Scan for the cell matching the given text and deliver its [X, Y] coordinate at center. 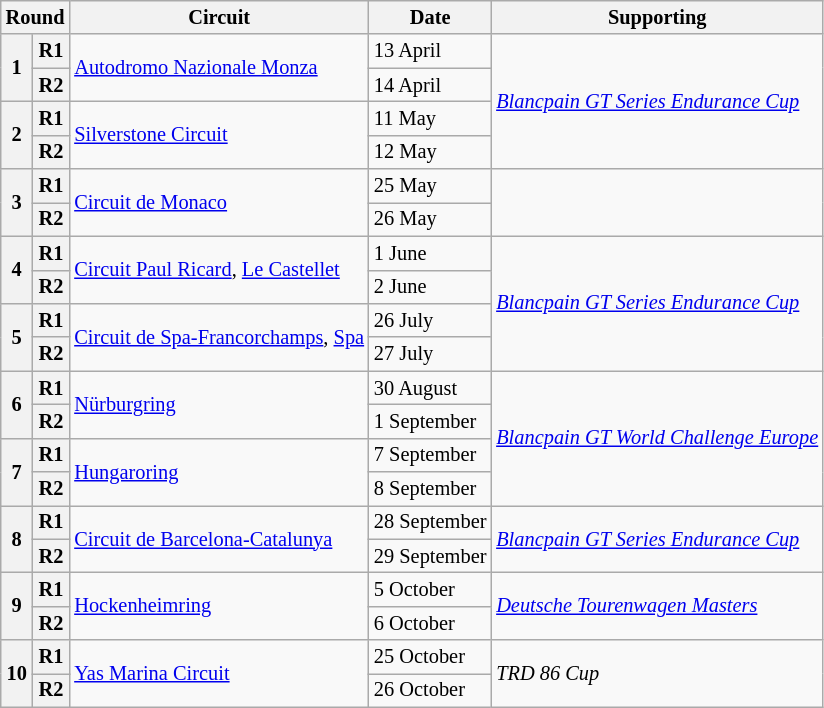
25 May [430, 186]
8 [17, 538]
28 September [430, 522]
Circuit de Barcelona-Catalunya [219, 538]
Blancpain GT World Challenge Europe [657, 438]
5 [17, 336]
14 April [430, 85]
Round [36, 17]
13 April [430, 51]
TRD 86 Cup [657, 674]
6 October [430, 623]
8 September [430, 489]
11 May [430, 118]
Yas Marina Circuit [219, 674]
7 September [430, 455]
30 August [430, 388]
12 May [430, 152]
10 [17, 674]
9 [17, 606]
Nürburgring [219, 404]
1 September [430, 421]
2 June [430, 287]
26 October [430, 690]
Circuit de Monaco [219, 202]
Hockenheimring [219, 606]
29 September [430, 556]
Autodromo Nazionale Monza [219, 68]
27 July [430, 354]
Circuit [219, 17]
Supporting [657, 17]
6 [17, 404]
5 October [430, 589]
26 May [430, 219]
25 October [430, 657]
Deutsche Tourenwagen Masters [657, 606]
4 [17, 270]
26 July [430, 320]
Silverstone Circuit [219, 134]
Circuit de Spa-Francorchamps, Spa [219, 336]
Circuit Paul Ricard, Le Castellet [219, 270]
7 [17, 472]
1 June [430, 253]
1 [17, 68]
2 [17, 134]
3 [17, 202]
Hungaroring [219, 472]
Date [430, 17]
